Search for the cell housing the specified text and yield its [X, Y] center coordinate. 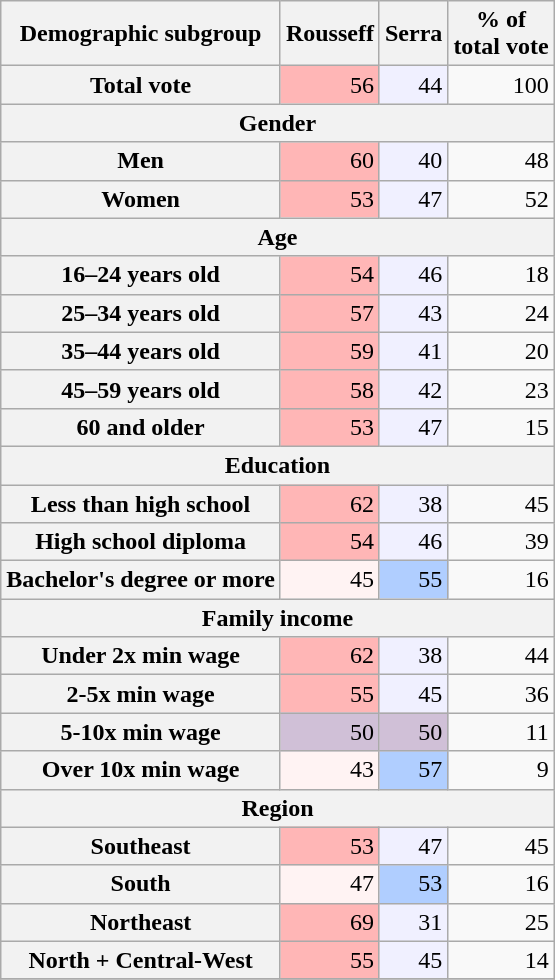
31 [413, 922]
Education [278, 465]
Over 10x min wage [141, 770]
Men [141, 161]
Region [278, 808]
North + Central-West [141, 960]
% oftotal vote [501, 34]
Total vote [141, 85]
45–59 years old [141, 389]
23 [501, 389]
Under 2x min wage [141, 656]
14 [501, 960]
59 [330, 351]
69 [330, 922]
39 [501, 542]
100 [501, 85]
Bachelor's degree or more [141, 580]
Age [278, 237]
60 and older [141, 427]
Rousseff [330, 34]
60 [330, 161]
Southeast [141, 846]
16–24 years old [141, 275]
High school diploma [141, 542]
Family income [278, 618]
South [141, 884]
41 [413, 351]
Demographic subgroup [141, 34]
35–44 years old [141, 351]
24 [501, 313]
48 [501, 161]
52 [501, 199]
20 [501, 351]
Less than high school [141, 503]
9 [501, 770]
5-10x min wage [141, 732]
56 [330, 85]
25 [501, 922]
Northeast [141, 922]
40 [413, 161]
2-5x min wage [141, 694]
Gender [278, 123]
25–34 years old [141, 313]
42 [413, 389]
58 [330, 389]
Serra [413, 34]
15 [501, 427]
18 [501, 275]
36 [501, 694]
11 [501, 732]
Women [141, 199]
